Capture the cell that displays the provided text and extract its [x, y] central coordinate. 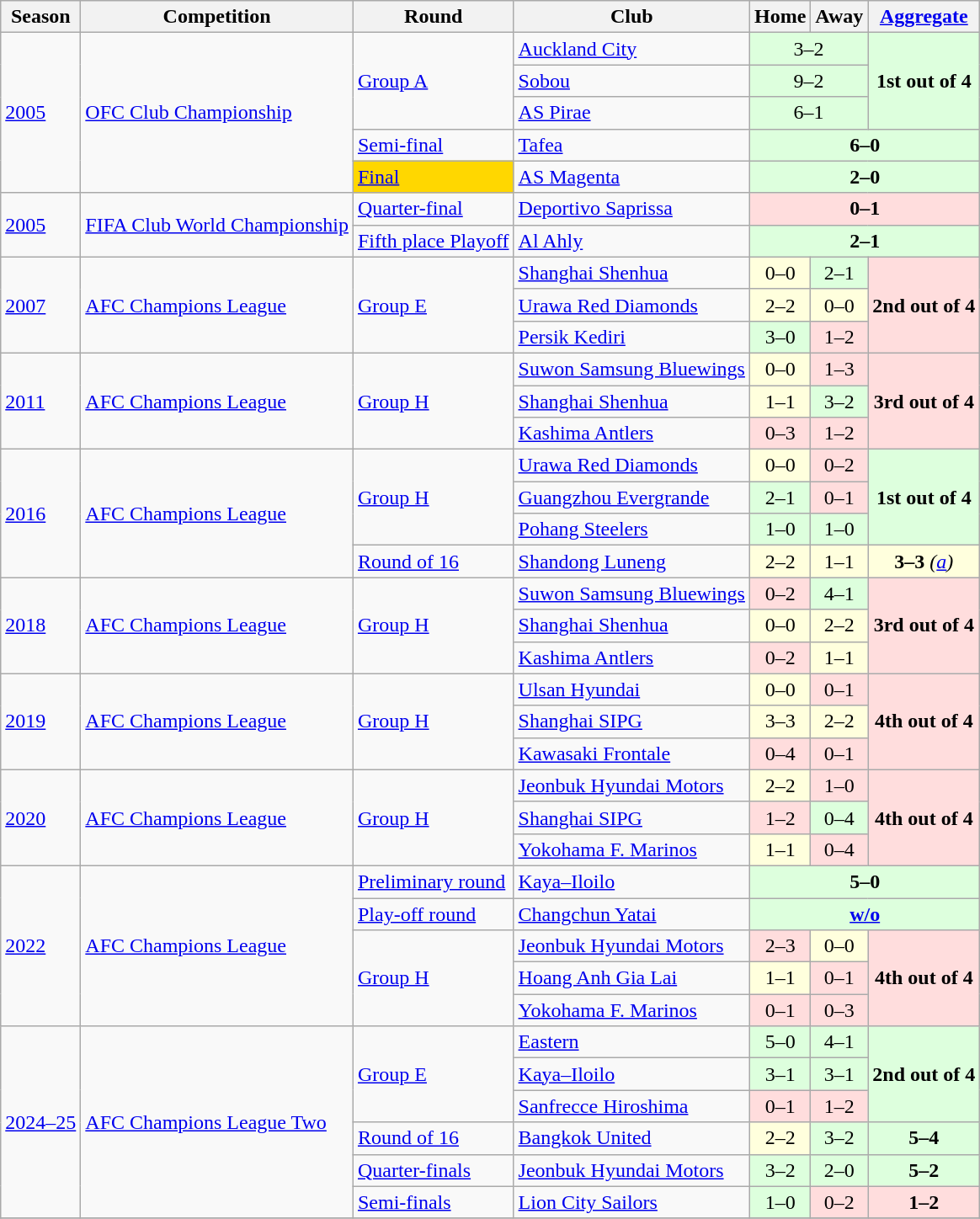
Persik Kediri [631, 337]
Tafea [631, 145]
Eastern [631, 1042]
Aggregate [924, 17]
Round [433, 17]
2019 [40, 721]
2018 [40, 625]
Pohang Steelers [631, 530]
Final [433, 177]
2020 [40, 817]
2007 [40, 305]
Club [631, 17]
Lion City Sailors [631, 1202]
Quarter-finals [433, 1170]
Sanfrecce Hiroshima [631, 1106]
Deportivo Saprissa [631, 209]
Auckland City [631, 49]
Group A [433, 81]
Season [40, 17]
5–4 [924, 1138]
1–3 [839, 369]
Quarter-final [433, 209]
9–2 [808, 81]
2–3 [780, 946]
Al Ahly [631, 241]
6–1 [808, 113]
3–3 (a) [924, 562]
Ulsan Hyundai [631, 689]
Competition [217, 17]
AS Pirae [631, 113]
AFC Champions League Two [217, 1122]
w/o [864, 913]
3–0 [780, 337]
FIFA Club World Championship [217, 225]
2024–25 [40, 1122]
Shandong Luneng [631, 562]
Sobou [631, 81]
Semi-finals [433, 1202]
OFC Club Championship [217, 113]
AS Magenta [631, 177]
Play-off round [433, 913]
Guangzhou Evergrande [631, 498]
2016 [40, 514]
Kawasaki Frontale [631, 753]
2011 [40, 401]
Bangkok United [631, 1138]
Away [839, 17]
Home [780, 17]
Preliminary round [433, 881]
Changchun Yatai [631, 913]
Fifth place Playoff [433, 241]
3–3 [780, 721]
2022 [40, 945]
Hoang Anh Gia Lai [631, 978]
Semi-final [433, 145]
6–0 [864, 145]
5–2 [924, 1170]
